Extract the [X, Y] coordinate from the center of the cell holding the provided text.  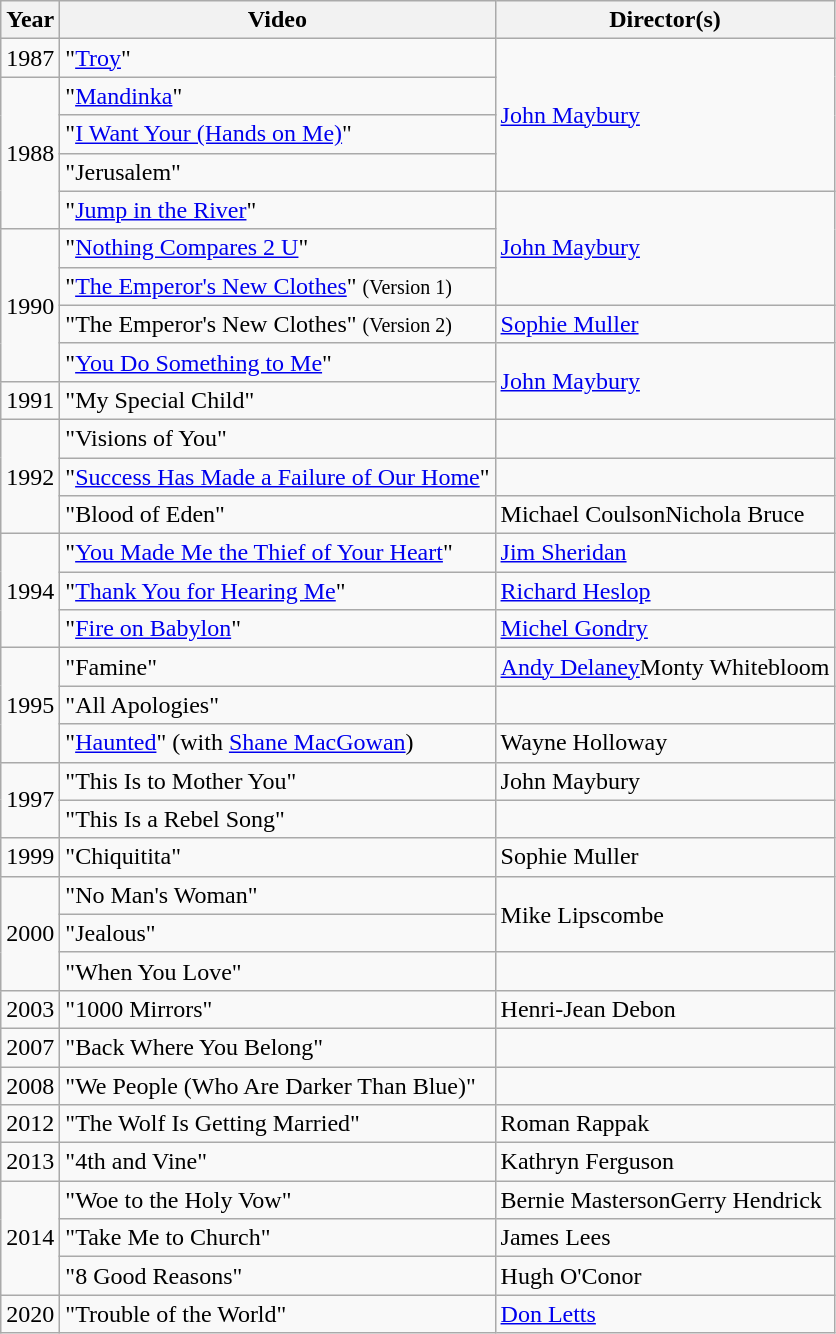
"Take Me to Church" [278, 1238]
"Woe to the Holy Vow" [278, 1200]
1992 [30, 476]
"The Emperor's New Clothes" (Version 2) [278, 324]
Andy DelaneyMonty Whitebloom [665, 667]
2013 [30, 1162]
2007 [30, 1047]
"When You Love" [278, 971]
2020 [30, 1314]
Richard Heslop [665, 591]
"Chiquitita" [278, 857]
"We People (Who Are Darker Than Blue)" [278, 1085]
"Fire on Babylon" [278, 629]
1994 [30, 591]
"You Do Something to Me" [278, 362]
2014 [30, 1238]
Year [30, 20]
"Blood of Eden" [278, 515]
"Thank You for Hearing Me" [278, 591]
Henri-Jean Debon [665, 1009]
"Visions of You" [278, 438]
"Jerusalem" [278, 172]
Wayne Holloway [665, 743]
"8 Good Reasons" [278, 1276]
1995 [30, 705]
Michael CoulsonNichola Bruce [665, 515]
"Back Where You Belong" [278, 1047]
Jim Sheridan [665, 553]
"Troy" [278, 58]
2003 [30, 1009]
2000 [30, 933]
1999 [30, 857]
Video [278, 20]
"Mandinka" [278, 96]
"This Is to Mother You" [278, 781]
"You Made Me the Thief of Your Heart" [278, 553]
"My Special Child" [278, 400]
1987 [30, 58]
"Jealous" [278, 933]
"Famine" [278, 667]
Bernie MastersonGerry Hendrick [665, 1200]
Don Letts [665, 1314]
"Trouble of the World" [278, 1314]
"Nothing Compares 2 U" [278, 248]
"No Man's Woman" [278, 895]
"The Wolf Is Getting Married" [278, 1124]
1988 [30, 153]
Roman Rappak [665, 1124]
"1000 Mirrors" [278, 1009]
Hugh O'Conor [665, 1276]
"4th and Vine" [278, 1162]
James Lees [665, 1238]
1990 [30, 305]
"All Apologies" [278, 705]
Kathryn Ferguson [665, 1162]
Mike Lipscombe [665, 914]
"Jump in the River" [278, 210]
"This Is a Rebel Song" [278, 819]
Director(s) [665, 20]
"Success Has Made a Failure of Our Home" [278, 477]
"Haunted" (with Shane MacGowan) [278, 743]
1997 [30, 800]
2008 [30, 1085]
"The Emperor's New Clothes" (Version 1) [278, 286]
Michel Gondry [665, 629]
2012 [30, 1124]
"I Want Your (Hands on Me)" [278, 134]
1991 [30, 400]
